Pinpoint the cell where the given text exists, returning its (X, Y) midpoint coordinate. 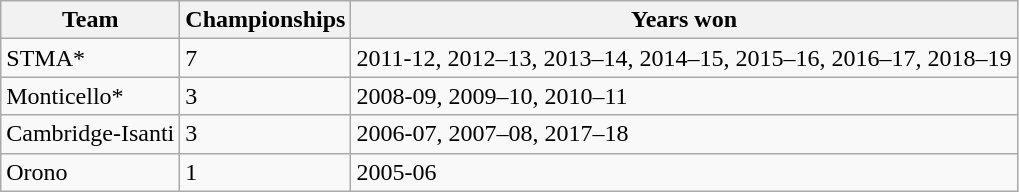
7 (266, 58)
2006-07, 2007–08, 2017–18 (684, 134)
2008-09, 2009–10, 2010–11 (684, 96)
Monticello* (90, 96)
2005-06 (684, 172)
STMA* (90, 58)
Years won (684, 20)
Championships (266, 20)
Team (90, 20)
1 (266, 172)
Orono (90, 172)
2011-12, 2012–13, 2013–14, 2014–15, 2015–16, 2016–17, 2018–19 (684, 58)
Cambridge-Isanti (90, 134)
